Return the [x, y] coordinate for the center point of the cell that contains the specified text.  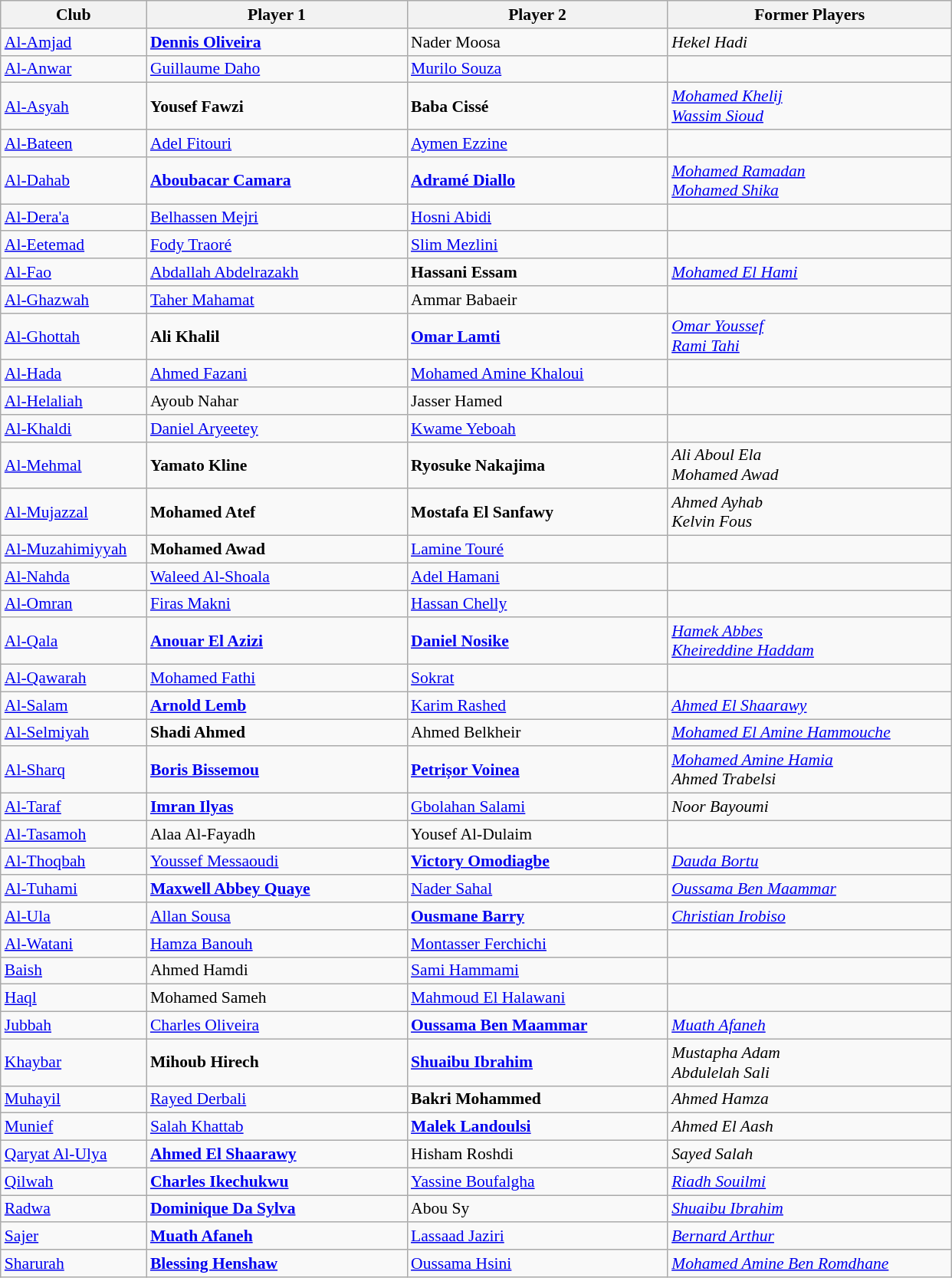
Malek Landoulsi [537, 1127]
Murilo Souza [537, 69]
Player 1 [277, 15]
Qaryat Al-Ulya [74, 1155]
Al-Ula [74, 916]
Ahmed Belkheir [537, 733]
Mustapha Adam Abdulelah Sali [809, 1063]
Fody Traoré [277, 245]
Boris Bissemou [277, 770]
Aymen Ezzine [537, 143]
Taher Mahamat [277, 300]
Charles Ikechukwu [277, 1181]
Dennis Oliveira [277, 42]
Al-Dera'a [74, 218]
Al-Mujazzal [74, 512]
Mohamed Ramadan Mohamed Shika [809, 181]
Al-Dahab [74, 181]
Salah Khattab [277, 1127]
Mohamed Amine Khaloui [537, 374]
Baish [74, 971]
Former Players [809, 15]
Baba Cissé [537, 106]
Daniel Nosike [537, 641]
Lassaad Jaziri [537, 1237]
Adramé Diallo [537, 181]
Al-Tuhami [74, 889]
Hassani Essam [537, 272]
Arnold Lemb [277, 705]
Al-Nahda [74, 577]
Charles Oliveira [277, 1026]
Jubbah [74, 1026]
Mohamed Amine Hamia Ahmed Trabelsi [809, 770]
Muhayil [74, 1099]
Imran Ilyas [277, 807]
Khaybar [74, 1063]
Nader Moosa [537, 42]
Munief [74, 1127]
Radwa [74, 1209]
Mohamed Sameh [277, 998]
Guillaume Daho [277, 69]
Sami Hammami [537, 971]
Hosni Abidi [537, 218]
Alaa Al-Fayadh [277, 834]
Al-Anwar [74, 69]
Al-Watani [74, 944]
Ammar Babaeir [537, 300]
Sajer [74, 1237]
Riadh Souilmi [809, 1181]
Omar Youssef Rami Tahi [809, 336]
Ali Khalil [277, 336]
Montasser Ferchichi [537, 944]
Bernard Arthur [809, 1237]
Al-Amjad [74, 42]
Kwame Yeboah [537, 429]
Omar Lamti [537, 336]
Ahmed Fazani [277, 374]
Mohamed Atef [277, 512]
Al-Omran [74, 604]
Karim Rashed [537, 705]
Nader Sahal [537, 889]
Yamato Kline [277, 465]
Mihoub Hirech [277, 1063]
Rayed Derbali [277, 1099]
Al-Salam [74, 705]
Maxwell Abbey Quaye [277, 889]
Al-Hada [74, 374]
Mahmoud El Halawani [537, 998]
Al-Taraf [74, 807]
Qilwah [74, 1181]
Noor Bayoumi [809, 807]
Gbolahan Salami [537, 807]
Hamek Abbes Kheireddine Haddam [809, 641]
Christian Irobiso [809, 916]
Al-Khaldi [74, 429]
Jasser Hamed [537, 401]
Hassan Chelly [537, 604]
Al-Asyah [74, 106]
Al-Mehmal [74, 465]
Player 2 [537, 15]
Allan Sousa [277, 916]
Ahmed Ayhab Kelvin Fous [809, 512]
Al-Ghottah [74, 336]
Youssef Messaoudi [277, 862]
Ousmane Barry [537, 916]
Al-Thoqbah [74, 862]
Yousef Al-Dulaim [537, 834]
Haql [74, 998]
Hamza Banouh [277, 944]
Mohamed Fathi [277, 678]
Al-Qawarah [74, 678]
Al-Muzahimiyyah [74, 550]
Mohamed El Amine Hammouche [809, 733]
Aboubacar Camara [277, 181]
Yassine Boufalgha [537, 1181]
Oussama Hsini [537, 1263]
Hekel Hadi [809, 42]
Al-Eetemad [74, 245]
Belhassen Mejri [277, 218]
Ryosuke Nakajima [537, 465]
Blessing Henshaw [277, 1263]
Mohamed El Hami [809, 272]
Mohamed Khelij Wassim Sioud [809, 106]
Ahmed Hamdi [277, 971]
Al-Sharq [74, 770]
Mostafa El Sanfawy [537, 512]
Waleed Al-Shoala [277, 577]
Al-Helaliah [74, 401]
Petrișor Voinea [537, 770]
Al-Qala [74, 641]
Ayoub Nahar [277, 401]
Al-Ghazwah [74, 300]
Adel Fitouri [277, 143]
Slim Mezlini [537, 245]
Bakri Mohammed [537, 1099]
Adel Hamani [537, 577]
Al-Fao [74, 272]
Ahmed El Aash [809, 1127]
Al-Selmiyah [74, 733]
Ali Aboul Ela Mohamed Awad [809, 465]
Al-Tasamoh [74, 834]
Al-Bateen [74, 143]
Yousef Fawzi [277, 106]
Firas Makni [277, 604]
Ahmed Hamza [809, 1099]
Shadi Ahmed [277, 733]
Dauda Bortu [809, 862]
Dominique Da Sylva [277, 1209]
Mohamed Awad [277, 550]
Club [74, 15]
Sayed Salah [809, 1155]
Mohamed Amine Ben Romdhane [809, 1263]
Sharurah [74, 1263]
Sokrat [537, 678]
Anouar El Azizi [277, 641]
Daniel Aryeetey [277, 429]
Abdallah Abdelrazakh [277, 272]
Abou Sy [537, 1209]
Victory Omodiagbe [537, 862]
Hisham Roshdi [537, 1155]
Lamine Touré [537, 550]
